Output the (x, y) coordinate of the center of the cell containing the given text.  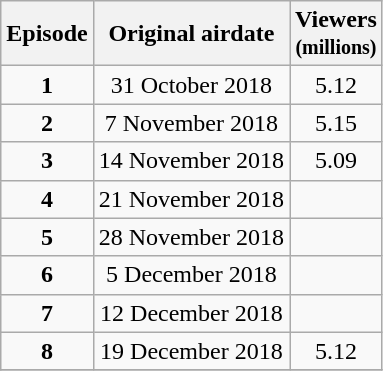
2 (47, 123)
5 December 2018 (191, 275)
Original airdate (191, 34)
21 November 2018 (191, 199)
19 December 2018 (191, 351)
7 (47, 313)
12 December 2018 (191, 313)
8 (47, 351)
14 November 2018 (191, 161)
4 (47, 199)
Viewers(millions) (336, 34)
5.15 (336, 123)
5 (47, 237)
7 November 2018 (191, 123)
28 November 2018 (191, 237)
Episode (47, 34)
1 (47, 85)
6 (47, 275)
3 (47, 161)
5.09 (336, 161)
31 October 2018 (191, 85)
